Detect which cell encompasses the target text, then output its (X, Y) center coordinate. 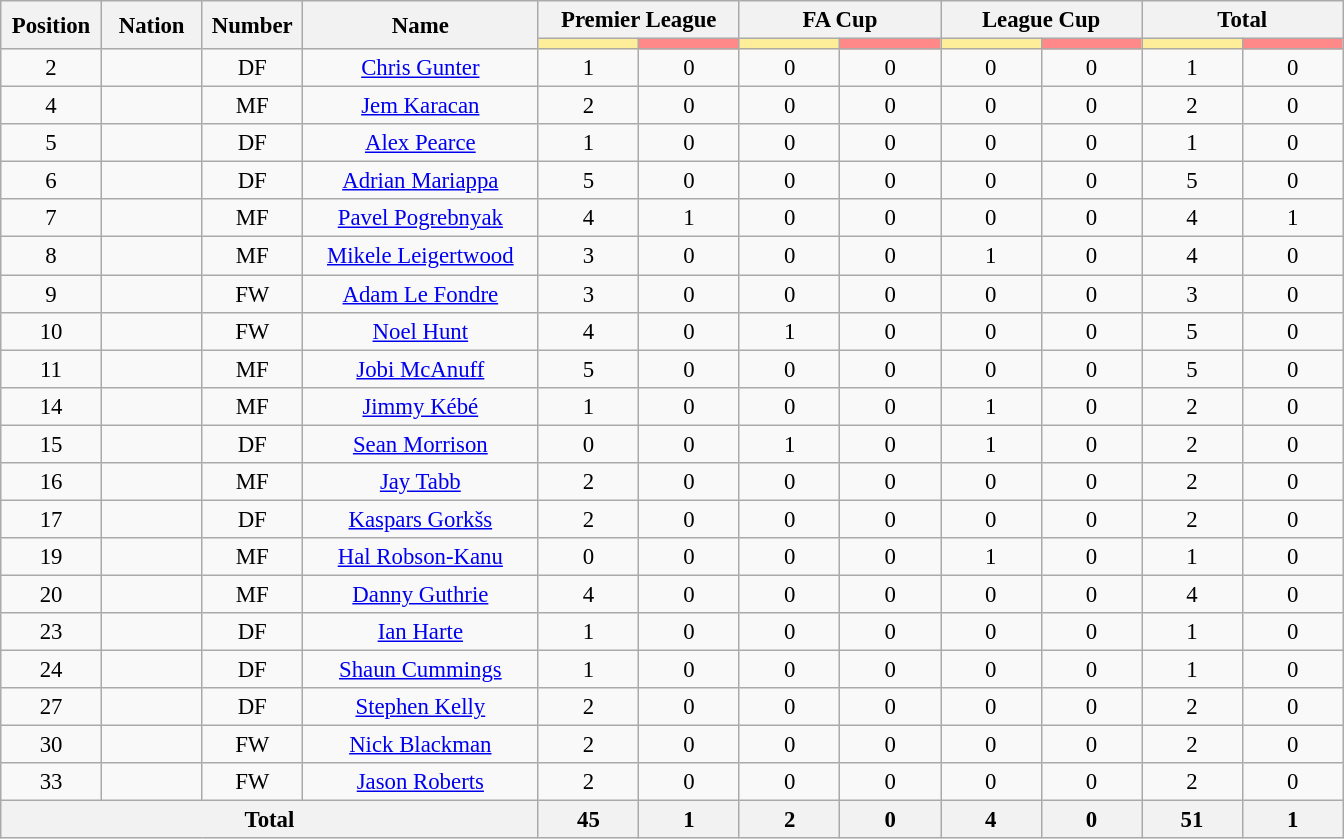
14 (52, 406)
27 (52, 707)
Jason Roberts (421, 782)
Jimmy Kébé (421, 406)
Nick Blackman (421, 745)
Pavel Pogrebnyak (421, 219)
Kaspars Gorkšs (421, 519)
Jobi McAnuff (421, 369)
Chris Gunter (421, 68)
Premier League (638, 20)
Mikele Leigertwood (421, 256)
Nation (152, 25)
Position (52, 25)
24 (52, 670)
6 (52, 181)
Number (252, 25)
23 (52, 632)
League Cup (1040, 20)
Adam Le Fondre (421, 294)
10 (52, 331)
19 (52, 557)
FA Cup (840, 20)
45 (588, 820)
Stephen Kelly (421, 707)
17 (52, 519)
Hal Robson-Kanu (421, 557)
Ian Harte (421, 632)
Jay Tabb (421, 482)
Danny Guthrie (421, 594)
Adrian Mariappa (421, 181)
15 (52, 444)
Shaun Cummings (421, 670)
7 (52, 219)
30 (52, 745)
Sean Morrison (421, 444)
Noel Hunt (421, 331)
11 (52, 369)
33 (52, 782)
51 (1192, 820)
Name (421, 25)
Jem Karacan (421, 106)
16 (52, 482)
20 (52, 594)
9 (52, 294)
Alex Pearce (421, 143)
8 (52, 256)
